From the cell containing the given text, extract its center point as [x, y] coordinate. 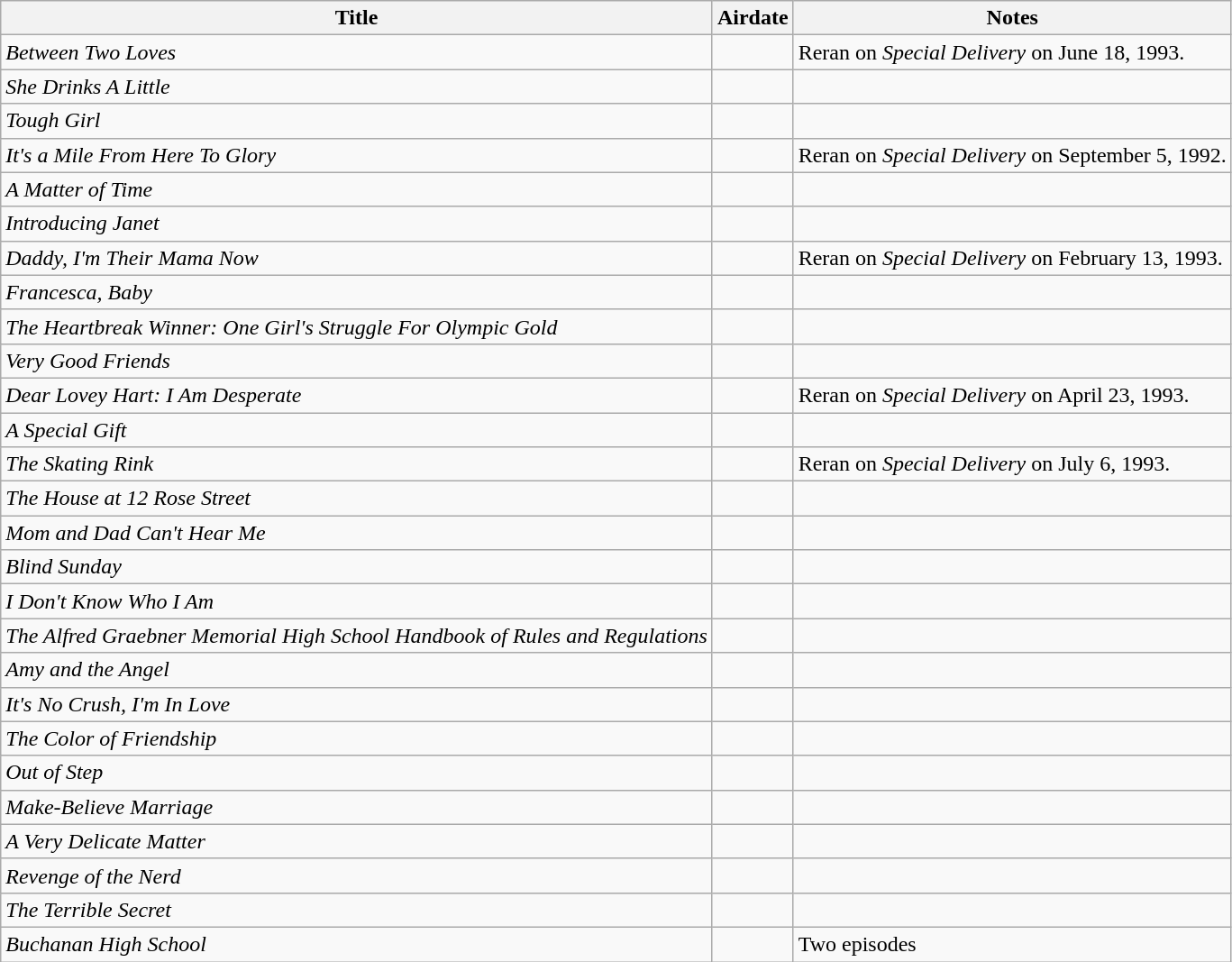
Reran on Special Delivery on June 18, 1993. [1012, 52]
The House at 12 Rose Street [357, 499]
The Color of Friendship [357, 738]
Reran on Special Delivery on February 13, 1993. [1012, 258]
Daddy, I'm Their Mama Now [357, 258]
The Terrible Secret [357, 910]
It's a Mile From Here To Glory [357, 155]
Amy and the Angel [357, 670]
Francesca, Baby [357, 292]
Tough Girl [357, 121]
Mom and Dad Can't Hear Me [357, 533]
I Don't Know Who I Am [357, 601]
Blind Sunday [357, 567]
A Special Gift [357, 430]
It's No Crush, I'm In Love [357, 704]
Reran on Special Delivery on September 5, 1992. [1012, 155]
The Heartbreak Winner: One Girl's Struggle For Olympic Gold [357, 326]
Out of Step [357, 773]
Notes [1012, 18]
Make-Believe Marriage [357, 807]
Reran on Special Delivery on April 23, 1993. [1012, 395]
Airdate [753, 18]
Very Good Friends [357, 361]
The Alfred Graebner Memorial High School Handbook of Rules and Regulations [357, 636]
Dear Lovey Hart: I Am Desperate [357, 395]
Reran on Special Delivery on July 6, 1993. [1012, 464]
A Very Delicate Matter [357, 841]
Revenge of the Nerd [357, 875]
Buchanan High School [357, 944]
She Drinks A Little [357, 87]
A Matter of Time [357, 189]
Title [357, 18]
The Skating Rink [357, 464]
Introducing Janet [357, 224]
Between Two Loves [357, 52]
Two episodes [1012, 944]
